Extract the (X, Y) coordinate from the center of the cell holding the provided text.  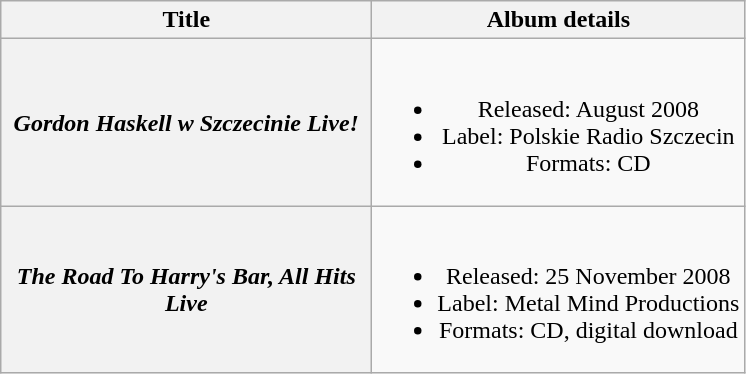
Gordon Haskell w Szczecinie Live! (186, 122)
Released: August 2008Label: Polskie Radio SzczecinFormats: CD (558, 122)
The Road To Harry's Bar, All Hits Live (186, 290)
Released: 25 November 2008Label: Metal Mind ProductionsFormats: CD, digital download (558, 290)
Album details (558, 20)
Title (186, 20)
